Return the [X, Y] coordinate for the center point of the cell that contains the specified text.  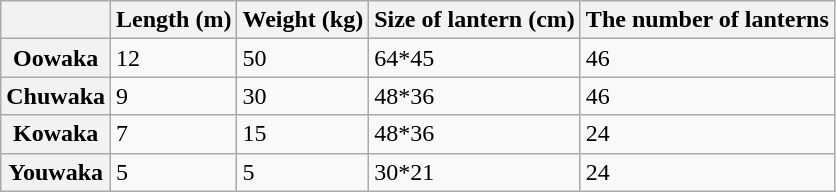
Youwaka [56, 172]
Chuwaka [56, 96]
12 [174, 58]
Weight (kg) [303, 20]
Oowaka [56, 58]
15 [303, 134]
30*21 [475, 172]
The number of lanterns [707, 20]
Size of lantern (cm) [475, 20]
30 [303, 96]
9 [174, 96]
Length (m) [174, 20]
64*45 [475, 58]
Kowaka [56, 134]
7 [174, 134]
50 [303, 58]
